Determine the (X, Y) coordinate at the center of the cell enclosing the given text.  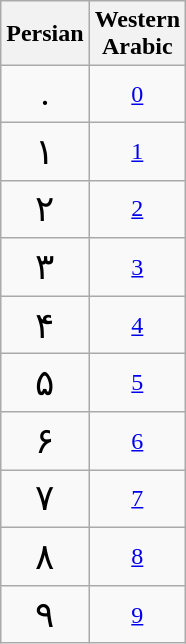
۵ (45, 383)
۳ (45, 267)
3 (137, 267)
۲ (45, 209)
1 (137, 151)
8 (137, 556)
5 (137, 383)
۴ (45, 325)
Persian (45, 34)
7 (137, 499)
. (45, 94)
2 (137, 209)
4 (137, 325)
۹ (45, 614)
۷ (45, 499)
۸ (45, 556)
0 (137, 94)
۶ (45, 441)
۱ (45, 151)
9 (137, 614)
WesternArabic (137, 34)
6 (137, 441)
